For the text-containing cell, return its midpoint in [x, y] coordinate format. 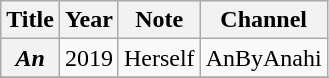
2019 [88, 58]
Channel [264, 20]
Herself [159, 58]
Title [30, 20]
Year [88, 20]
AnByAnahi [264, 58]
An [30, 58]
Note [159, 20]
